Extract the (X, Y) coordinate from the center of the cell holding the provided text.  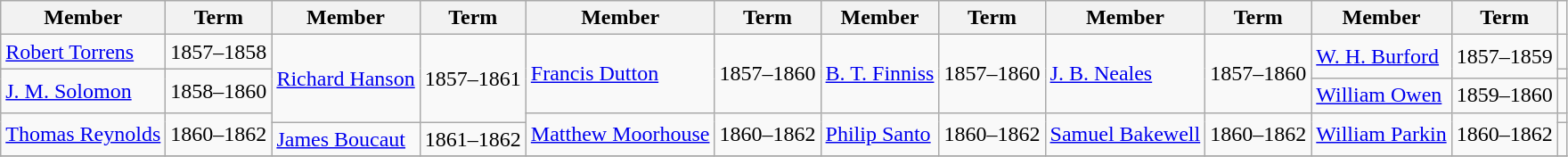
B. T. Finniss (880, 73)
1857–1861 (472, 78)
James Boucaut (346, 139)
J. M. Solomon (84, 91)
1859–1860 (1504, 95)
Francis Dutton (620, 73)
William Owen (1381, 95)
Samuel Bakewell (1125, 134)
Thomas Reynolds (84, 134)
William Parkin (1381, 134)
1861–1862 (472, 139)
1858–1860 (219, 91)
1857–1859 (1504, 57)
Matthew Moorhouse (620, 134)
Richard Hanson (346, 78)
W. H. Burford (1381, 57)
J. B. Neales (1125, 73)
Robert Torrens (84, 52)
Philip Santo (880, 134)
1857–1858 (219, 52)
